From the cell containing the given text, extract its center point as (X, Y) coordinate. 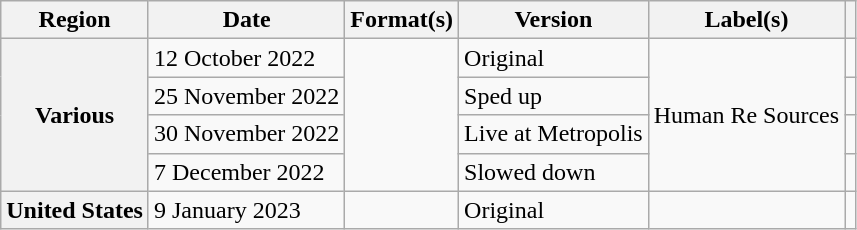
Slowed down (554, 172)
7 December 2022 (246, 172)
Live at Metropolis (554, 134)
Date (246, 20)
9 January 2023 (246, 210)
Human Re Sources (746, 115)
Region (75, 20)
Label(s) (746, 20)
Version (554, 20)
Various (75, 115)
Format(s) (402, 20)
30 November 2022 (246, 134)
United States (75, 210)
Sped up (554, 96)
12 October 2022 (246, 58)
25 November 2022 (246, 96)
